Output the [X, Y] coordinate of the center of the cell containing the given text.  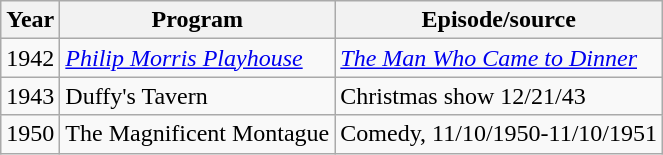
1943 [30, 96]
Comedy, 11/10/1950-11/10/1951 [499, 134]
Year [30, 20]
Duffy's Tavern [198, 96]
1950 [30, 134]
1942 [30, 58]
The Man Who Came to Dinner [499, 58]
Episode/source [499, 20]
Program [198, 20]
The Magnificent Montague [198, 134]
Philip Morris Playhouse [198, 58]
Christmas show 12/21/43 [499, 96]
